Pinpoint the cell where the given text exists, returning its (x, y) midpoint coordinate. 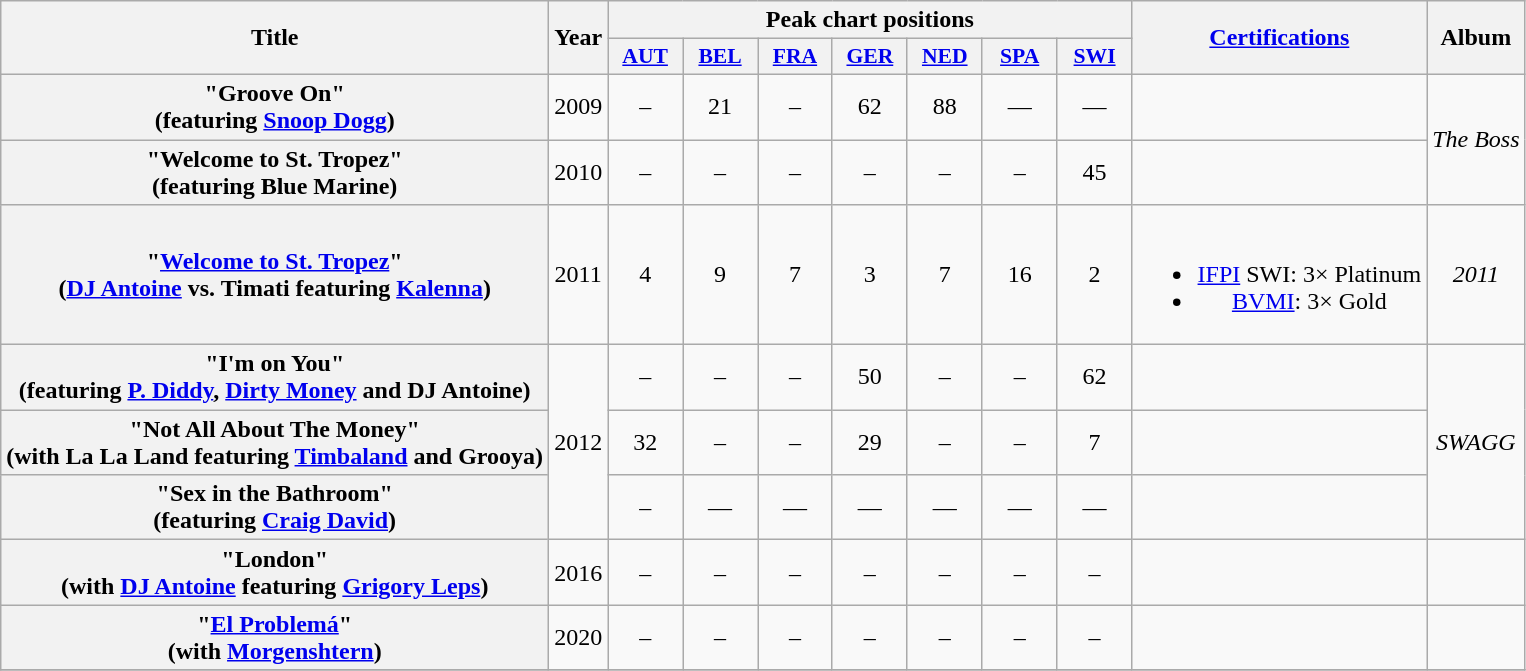
21 (720, 106)
The Boss (1476, 139)
50 (870, 378)
"Welcome to St. Tropez"(DJ Antoine vs. Timati featuring Kalenna) (275, 275)
88 (944, 106)
3 (870, 275)
"El Problemá"(with Morgenshtern) (275, 638)
AUT (646, 57)
Peak chart positions (870, 20)
"Not All About The Money"(with La La Land featuring Timbaland and Grooya) (275, 442)
SWAGG (1476, 442)
29 (870, 442)
"Sex in the Bathroom"(featuring Craig David) (275, 508)
2016 (578, 572)
2 (1094, 275)
SWI (1094, 57)
IFPI SWI: 3× PlatinumBVMI: 3× Gold (1280, 275)
"I'm on You"(featuring P. Diddy, Dirty Money and DJ Antoine) (275, 378)
2020 (578, 638)
Album (1476, 38)
"Welcome to St. Tropez"(featuring Blue Marine) (275, 172)
2010 (578, 172)
9 (720, 275)
16 (1020, 275)
Year (578, 38)
SPA (1020, 57)
45 (1094, 172)
FRA (796, 57)
32 (646, 442)
GER (870, 57)
NED (944, 57)
2012 (578, 442)
4 (646, 275)
Title (275, 38)
2009 (578, 106)
Certifications (1280, 38)
BEL (720, 57)
"London"(with DJ Antoine featuring Grigory Leps) (275, 572)
"Groove On"(featuring Snoop Dogg) (275, 106)
